Detect which cell encompasses the target text, then output its [X, Y] center coordinate. 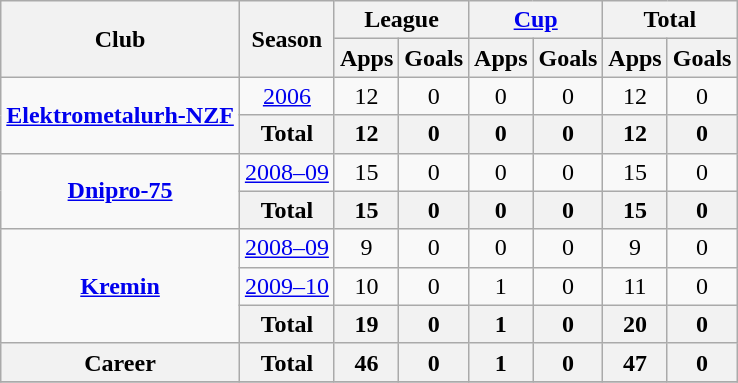
Elektrometalurh-NZF [120, 115]
Club [120, 39]
Kremin [120, 286]
Dnipro-75 [120, 191]
19 [366, 324]
47 [635, 362]
Season [286, 39]
20 [635, 324]
League [401, 20]
Cup [536, 20]
2006 [286, 96]
11 [635, 286]
Career [120, 362]
2009–10 [286, 286]
10 [366, 286]
46 [366, 362]
